Return [X, Y] of the center of cell containing provided text 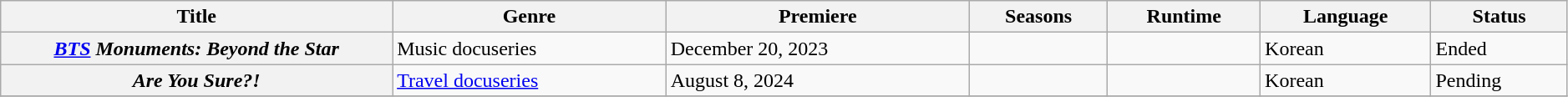
Language [1346, 17]
Premiere [817, 17]
August 8, 2024 [817, 80]
Ended [1499, 48]
Genre [530, 17]
Pending [1499, 80]
Title [197, 17]
Seasons [1038, 17]
Travel docuseries [530, 80]
Music docuseries [530, 48]
Status [1499, 17]
BTS Monuments: Beyond the Star [197, 48]
December 20, 2023 [817, 48]
Are You Sure?! [197, 80]
Runtime [1185, 17]
